Extract the (x, y) coordinate from the center of the cell holding the provided text.  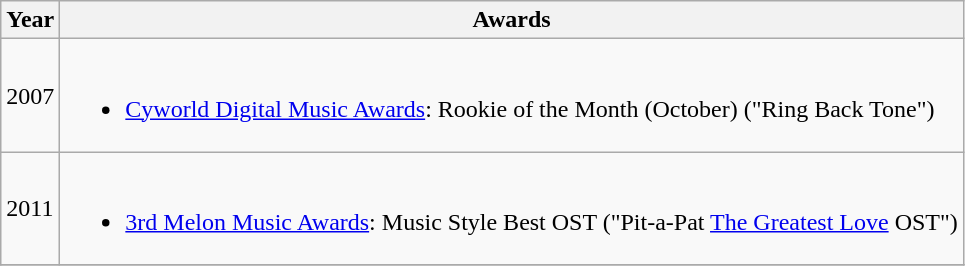
Cyworld Digital Music Awards: Rookie of the Month (October) ("Ring Back Tone") (512, 96)
2011 (30, 208)
3rd Melon Music Awards: Music Style Best OST ("Pit-a-Pat The Greatest Love OST") (512, 208)
Awards (512, 20)
2007 (30, 96)
Year (30, 20)
